Locate the cell with the specified text and output its (x, y) center coordinate. 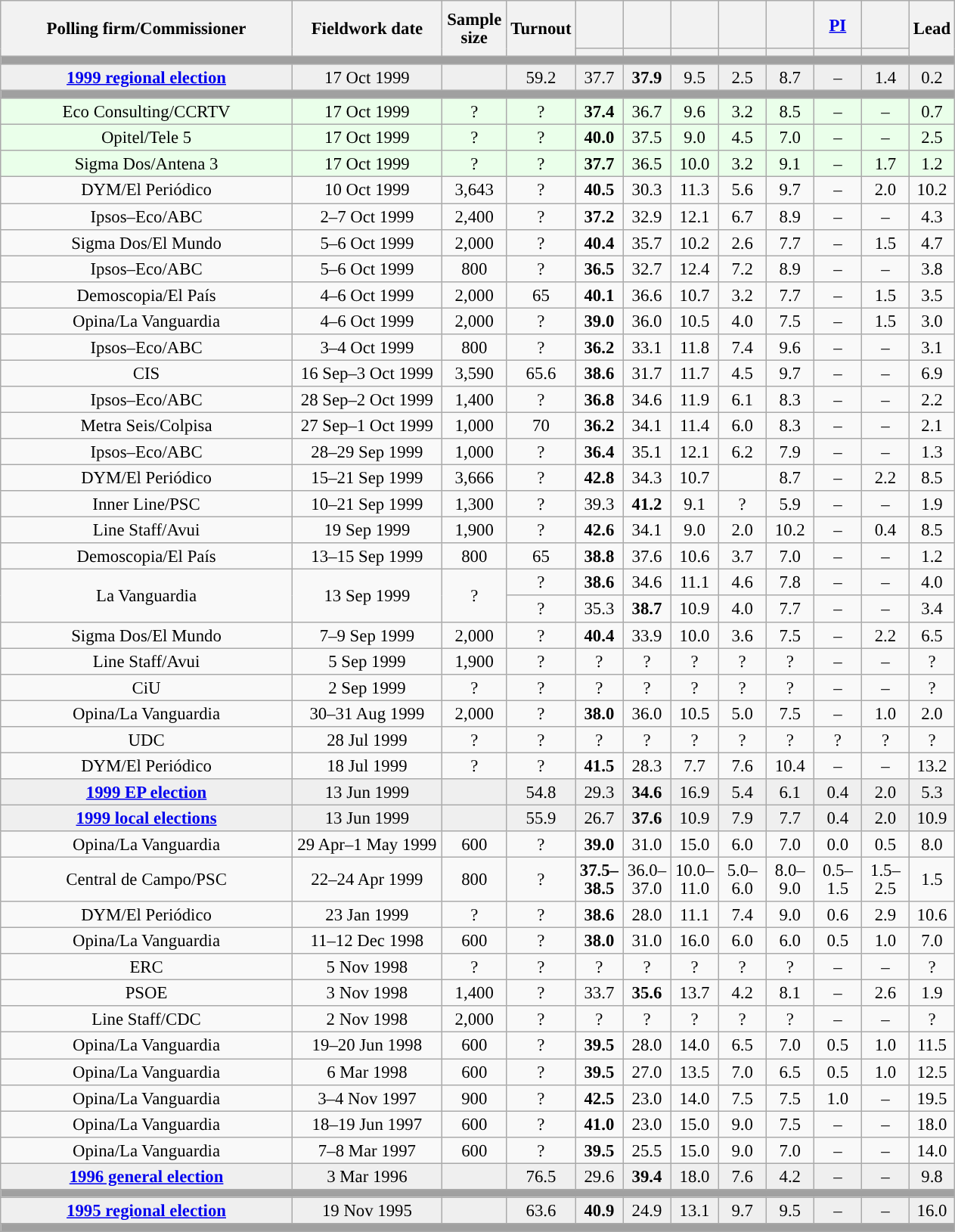
28 Sep–2 Oct 1999 (367, 399)
40.0 (599, 138)
10–21 Sep 1999 (367, 504)
28.3 (647, 765)
19 Sep 1999 (367, 531)
35.1 (647, 452)
13.2 (932, 765)
3.4 (932, 610)
32.7 (647, 269)
3.8 (932, 269)
22–24 Apr 1999 (367, 880)
1,300 (474, 504)
3,666 (474, 478)
0.2 (932, 77)
3.5 (932, 295)
11.4 (694, 425)
Polling firm/Commissioner (147, 29)
27.0 (647, 1072)
11.7 (694, 374)
3–4 Oct 1999 (367, 348)
31.7 (647, 374)
37.5 (647, 138)
18 Jul 1999 (367, 765)
39.4 (647, 1177)
54.8 (541, 793)
11.8 (694, 348)
7.8 (789, 582)
35.3 (599, 610)
5.0 (743, 714)
1999 regional election (147, 77)
28–29 Sep 1999 (367, 452)
12.4 (694, 269)
38.7 (647, 610)
Fieldwork date (367, 29)
6.2 (743, 452)
Line Staff/CDC (147, 1019)
6.9 (932, 374)
2.1 (932, 425)
10.4 (789, 765)
Turnout (541, 29)
0.0 (838, 844)
7.2 (743, 269)
34.3 (647, 478)
Central de Campo/PSC (147, 880)
3,643 (474, 191)
0.7 (932, 112)
33.9 (647, 635)
55.9 (541, 818)
Metra Seis/Colpisa (147, 425)
35.6 (647, 994)
3 Mar 1996 (367, 1177)
10 Oct 1999 (367, 191)
Lead (932, 29)
42.8 (599, 478)
19 Nov 1995 (367, 1210)
900 (474, 1098)
13.5 (694, 1072)
Sigma Dos/Antena 3 (147, 165)
23 Jan 1999 (367, 915)
1999 local elections (147, 818)
Inner Line/PSC (147, 504)
33.1 (647, 348)
11.5 (932, 1045)
Eco Consulting/CCRTV (147, 112)
CiU (147, 687)
12.5 (932, 1072)
3–4 Nov 1997 (367, 1098)
29.3 (599, 793)
65.6 (541, 374)
26.7 (599, 818)
41.0 (599, 1124)
5.0–6.0 (743, 880)
28 Jul 1999 (367, 740)
24.9 (647, 1210)
40.5 (599, 191)
11.3 (694, 191)
Opitel/Tele 5 (147, 138)
19–20 Jun 1998 (367, 1045)
40.1 (599, 295)
5.6 (743, 191)
6.7 (743, 216)
13 Sep 1999 (367, 596)
8.1 (789, 994)
42.6 (599, 531)
5 Nov 1998 (367, 967)
3.6 (743, 635)
4.3 (932, 216)
UDC (147, 740)
8.0–9.0 (789, 880)
2 Sep 1999 (367, 687)
18–19 Jun 1997 (367, 1124)
70 (541, 425)
27 Sep–1 Oct 1999 (367, 425)
5.3 (932, 793)
38.8 (599, 557)
3.0 (932, 321)
36.6 (647, 295)
1.3 (932, 452)
16.9 (694, 793)
3 Nov 1998 (367, 994)
8.0 (932, 844)
3.1 (932, 348)
6 Mar 1998 (367, 1072)
PI (838, 24)
37.9 (647, 77)
5 Sep 1999 (367, 661)
36.7 (647, 112)
10.0–11.0 (694, 880)
19.5 (932, 1098)
2,400 (474, 216)
37.4 (599, 112)
29.6 (599, 1177)
36.0–37.0 (647, 880)
30.3 (647, 191)
2.9 (885, 915)
0.6 (838, 915)
63.6 (541, 1210)
CIS (147, 374)
15–21 Sep 1999 (367, 478)
13–15 Sep 1999 (367, 557)
42.5 (599, 1098)
7–9 Sep 1999 (367, 635)
1.4 (885, 77)
5.4 (743, 793)
13.7 (694, 994)
1999 EP election (147, 793)
76.5 (541, 1177)
37.2 (599, 216)
1995 regional election (147, 1210)
3.7 (743, 557)
25.5 (647, 1150)
11–12 Dec 1998 (367, 941)
2 Nov 1998 (367, 1019)
La Vanguardia (147, 596)
2–7 Oct 1999 (367, 216)
33.7 (599, 994)
40.9 (599, 1210)
32.9 (647, 216)
59.2 (541, 77)
Sample size (474, 29)
36.4 (599, 452)
39.3 (599, 504)
4.6 (743, 582)
4.7 (932, 242)
ERC (147, 967)
1.5–2.5 (885, 880)
5.9 (789, 504)
PSOE (147, 994)
35.7 (647, 242)
13.1 (694, 1210)
36.8 (599, 399)
3,590 (474, 374)
37.5–38.5 (599, 880)
7–8 Mar 1997 (367, 1150)
41.2 (647, 504)
16 Sep–3 Oct 1999 (367, 374)
1996 general election (147, 1177)
11.9 (694, 399)
0.5–1.5 (838, 880)
29 Apr–1 May 1999 (367, 844)
9.8 (932, 1177)
30–31 Aug 1999 (367, 714)
41.5 (599, 765)
1.7 (885, 165)
